Return [X, Y] of the center of cell containing provided text 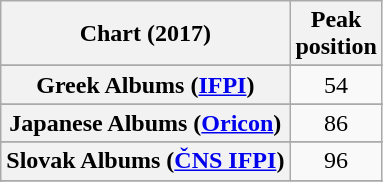
Peak position [336, 34]
Chart (2017) [146, 34]
86 [336, 123]
96 [336, 161]
Slovak Albums (ČNS IFPI) [146, 161]
Japanese Albums (Oricon) [146, 123]
Greek Albums (IFPI) [146, 85]
54 [336, 85]
